Locate the cell with the specified text and output its (x, y) center coordinate. 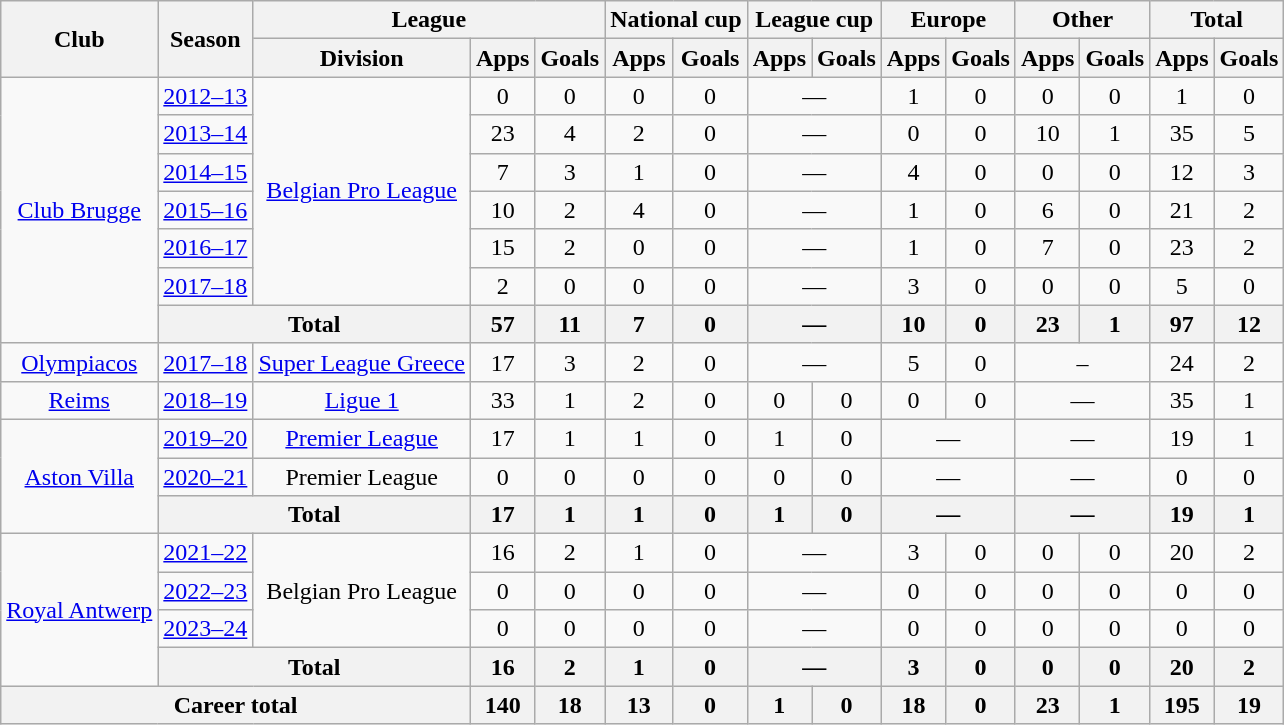
2018–19 (206, 400)
League (429, 20)
Club Brugge (80, 210)
Club (80, 39)
2013–14 (206, 134)
Reims (80, 400)
2022–23 (206, 591)
2021–22 (206, 553)
2020–21 (206, 477)
2014–15 (206, 172)
League cup (814, 20)
97 (1182, 324)
2016–17 (206, 248)
15 (502, 248)
2012–13 (206, 96)
Royal Antwerp (80, 610)
Super League Greece (362, 362)
– (1082, 362)
Division (362, 58)
21 (1182, 210)
Europe (948, 20)
Season (206, 39)
2023–24 (206, 629)
11 (570, 324)
Aston Villa (80, 476)
Career total (236, 705)
195 (1182, 705)
13 (639, 705)
Other (1082, 20)
33 (502, 400)
2019–20 (206, 438)
Olympiacos (80, 362)
Ligue 1 (362, 400)
24 (1182, 362)
6 (1047, 210)
57 (502, 324)
2015–16 (206, 210)
140 (502, 705)
National cup (676, 20)
